Return the [x, y] coordinate for the center point of the cell that contains the specified text.  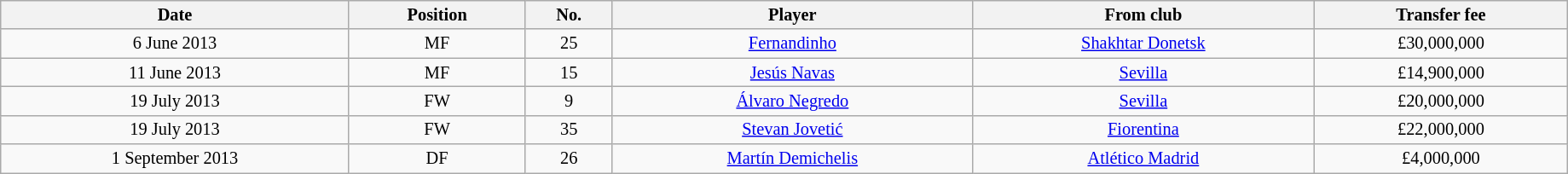
Fernandinho [792, 43]
11 June 2013 [176, 72]
£22,000,000 [1441, 130]
£30,000,000 [1441, 43]
35 [570, 130]
From club [1143, 14]
6 June 2013 [176, 43]
Shakhtar Donetsk [1143, 43]
£14,900,000 [1441, 72]
Player [792, 14]
Transfer fee [1441, 14]
Position [437, 14]
Stevan Jovetić [792, 130]
Jesús Navas [792, 72]
9 [570, 101]
Martín Demichelis [792, 159]
DF [437, 159]
£20,000,000 [1441, 101]
Date [176, 14]
No. [570, 14]
Álvaro Negredo [792, 101]
26 [570, 159]
Fiorentina [1143, 130]
25 [570, 43]
1 September 2013 [176, 159]
Atlético Madrid [1143, 159]
£4,000,000 [1441, 159]
15 [570, 72]
